Identify which cell holds the provided text, then report its [X, Y] central coordinate. 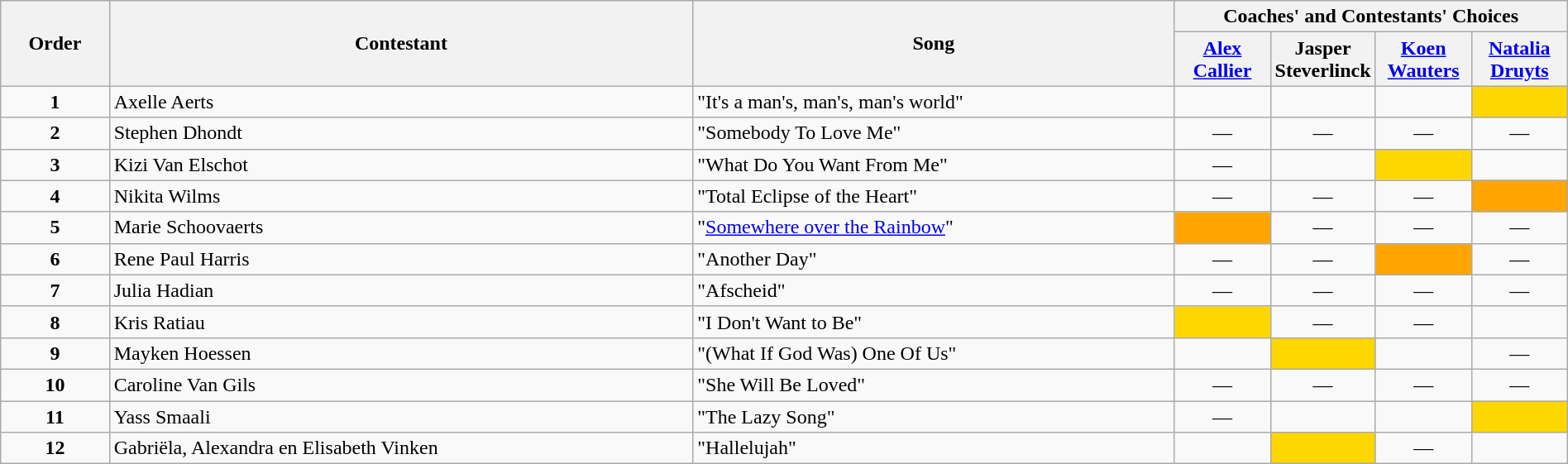
Kris Ratiau [401, 322]
Nikita Wilms [401, 196]
"Total Eclipse of the Heart" [934, 196]
Jasper Steverlinck [1323, 60]
Julia Hadian [401, 290]
1 [55, 102]
9 [55, 353]
Contestant [401, 43]
Rene Paul Harris [401, 259]
Koen Wauters [1423, 60]
"It's a man's, man's, man's world" [934, 102]
Mayken Hoessen [401, 353]
"Hallelujah" [934, 448]
2 [55, 133]
Kizi Van Elschot [401, 165]
Order [55, 43]
Gabriëla, Alexandra en Elisabeth Vinken [401, 448]
Alex Callier [1222, 60]
"Another Day" [934, 259]
7 [55, 290]
Caroline Van Gils [401, 385]
5 [55, 227]
"What Do You Want From Me" [934, 165]
4 [55, 196]
Axelle Aerts [401, 102]
8 [55, 322]
12 [55, 448]
Yass Smaali [401, 416]
10 [55, 385]
6 [55, 259]
11 [55, 416]
"(What If God Was) One Of Us" [934, 353]
Marie Schoovaerts [401, 227]
"Somewhere over the Rainbow" [934, 227]
"Afscheid" [934, 290]
"Somebody To Love Me" [934, 133]
"The Lazy Song" [934, 416]
"I Don't Want to Be" [934, 322]
Stephen Dhondt [401, 133]
3 [55, 165]
Natalia Druyts [1519, 60]
Coaches' and Contestants' Choices [1371, 17]
Song [934, 43]
"She Will Be Loved" [934, 385]
